Pinpoint the cell where the given text exists, returning its [x, y] midpoint coordinate. 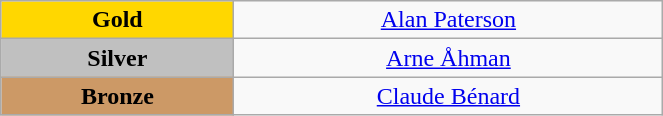
Claude Bénard [448, 96]
Gold [118, 20]
Alan Paterson [448, 20]
Silver [118, 58]
Arne Åhman [448, 58]
Bronze [118, 96]
